Provide the (x, y) coordinate of the cell's center where the given text is located.  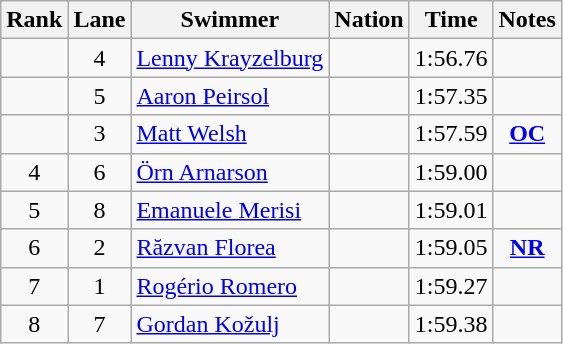
1:57.35 (451, 96)
1:57.59 (451, 134)
1:59.27 (451, 286)
Time (451, 20)
Swimmer (230, 20)
1 (100, 286)
Notes (527, 20)
Lane (100, 20)
2 (100, 248)
Gordan Kožulj (230, 324)
Lenny Krayzelburg (230, 58)
Răzvan Florea (230, 248)
1:59.05 (451, 248)
NR (527, 248)
1:56.76 (451, 58)
Nation (369, 20)
Örn Arnarson (230, 172)
1:59.38 (451, 324)
3 (100, 134)
1:59.01 (451, 210)
Matt Welsh (230, 134)
Rogério Romero (230, 286)
1:59.00 (451, 172)
Emanuele Merisi (230, 210)
OC (527, 134)
Aaron Peirsol (230, 96)
Rank (34, 20)
